From the cell containing the given text, extract its center point as [X, Y] coordinate. 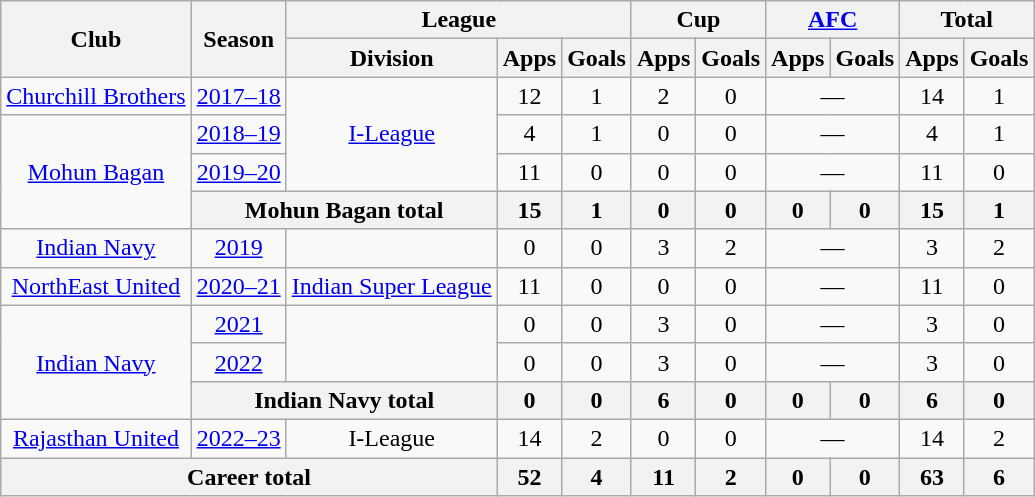
12 [529, 96]
Mohun Bagan [96, 172]
AFC [833, 20]
2020–21 [238, 286]
Churchill Brothers [96, 96]
League [458, 20]
Indian Super League [392, 286]
2017–18 [238, 96]
Rajasthan United [96, 438]
Season [238, 39]
Total [967, 20]
52 [529, 477]
Cup [698, 20]
Mohun Bagan total [344, 210]
Indian Navy total [344, 400]
2019 [238, 248]
Career total [249, 477]
NorthEast United [96, 286]
2019–20 [238, 172]
2018–19 [238, 134]
2021 [238, 324]
2022 [238, 362]
2022–23 [238, 438]
63 [932, 477]
Club [96, 39]
Division [392, 58]
